For the text-containing cell, return its midpoint in (X, Y) coordinate format. 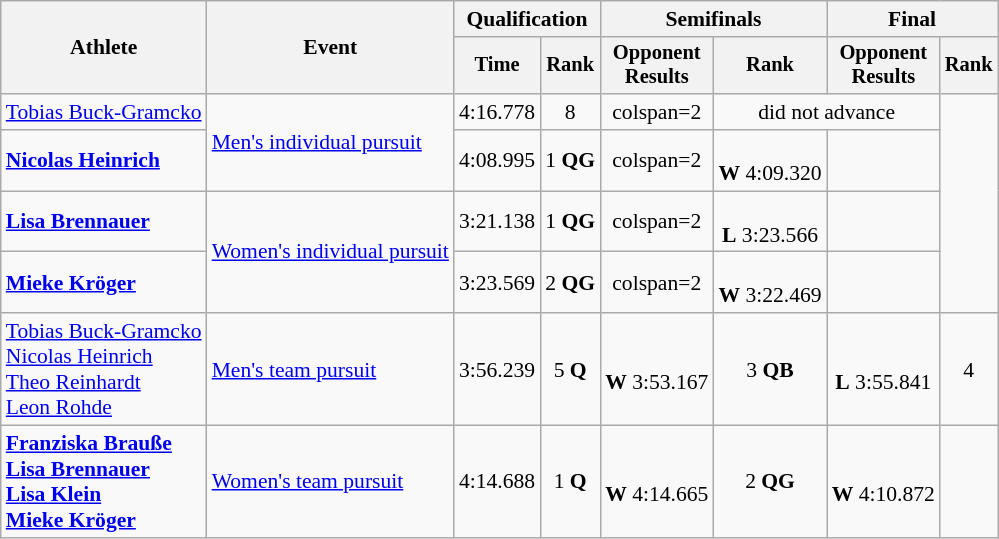
Final (912, 19)
W 3:53.167 (656, 369)
L 3:55.841 (884, 369)
4:14.688 (497, 482)
Franziska BraußeLisa BrennauerLisa KleinMieke Kröger (104, 482)
W 3:22.469 (770, 282)
Mieke Kröger (104, 282)
Time (497, 66)
L 3:23.566 (770, 222)
Tobias Buck-Gramcko (104, 112)
Men's team pursuit (330, 369)
Semifinals (714, 19)
4 (969, 369)
W 4:14.665 (656, 482)
3:56.239 (497, 369)
W 4:09.320 (770, 160)
Athlete (104, 48)
4:08.995 (497, 160)
Tobias Buck-GramckoNicolas HeinrichTheo ReinhardtLeon Rohde (104, 369)
1 Q (570, 482)
Nicolas Heinrich (104, 160)
did not advance (826, 112)
Women's team pursuit (330, 482)
Men's individual pursuit (330, 142)
Event (330, 48)
3 QB (770, 369)
3:23.569 (497, 282)
8 (570, 112)
5 Q (570, 369)
4:16.778 (497, 112)
3:21.138 (497, 222)
Women's individual pursuit (330, 252)
W 4:10.872 (884, 482)
Lisa Brennauer (104, 222)
Qualification (527, 19)
